Locate the cell with the specified text and output its [x, y] center coordinate. 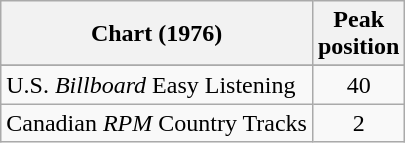
U.S. Billboard Easy Listening [157, 85]
Chart (1976) [157, 34]
40 [358, 85]
Canadian RPM Country Tracks [157, 123]
Peakposition [358, 34]
2 [358, 123]
